Search for the cell housing the specified text and yield its (X, Y) center coordinate. 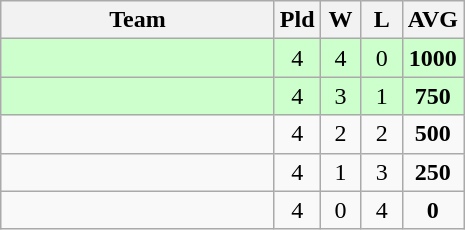
AVG (432, 20)
Pld (297, 20)
750 (432, 96)
1000 (432, 58)
L (382, 20)
Team (138, 20)
500 (432, 134)
W (340, 20)
250 (432, 172)
